Find where the given text appears and provide that cell's center as [X, Y] coordinate. 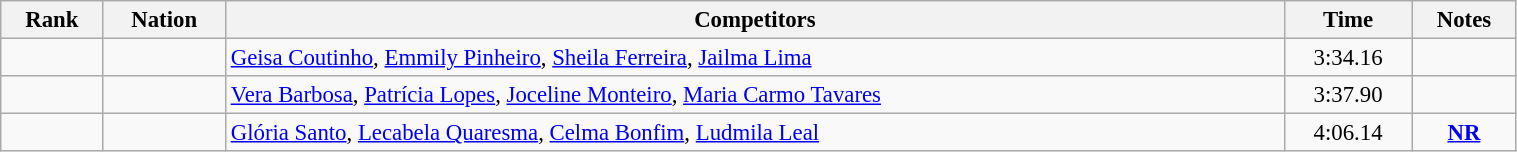
3:34.16 [1348, 58]
Vera Barbosa, Patrícia Lopes, Joceline Monteiro, Maria Carmo Tavares [754, 95]
NR [1464, 133]
Nation [164, 20]
Competitors [754, 20]
Time [1348, 20]
Geisa Coutinho, Emmily Pinheiro, Sheila Ferreira, Jailma Lima [754, 58]
4:06.14 [1348, 133]
3:37.90 [1348, 95]
Glória Santo, Lecabela Quaresma, Celma Bonfim, Ludmila Leal [754, 133]
Rank [52, 20]
Notes [1464, 20]
